For the text-containing cell, return its midpoint in [x, y] coordinate format. 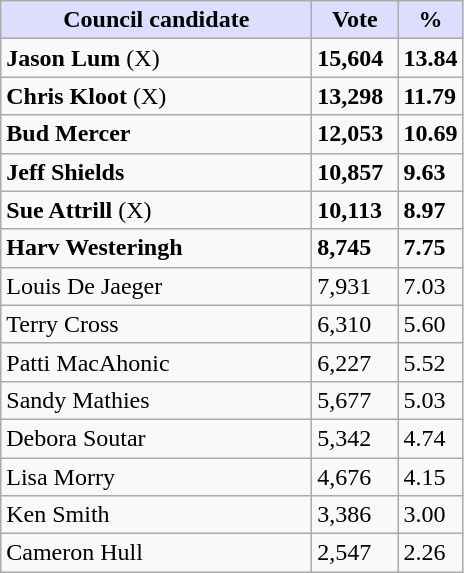
5,342 [355, 438]
Ken Smith [156, 515]
5.03 [430, 400]
% [430, 20]
3.00 [430, 515]
5.52 [430, 362]
13,298 [355, 96]
Debora Soutar [156, 438]
8.97 [430, 210]
Cameron Hull [156, 553]
Sue Attrill (X) [156, 210]
10,857 [355, 172]
Jeff Shields [156, 172]
Vote [355, 20]
9.63 [430, 172]
Patti MacAhonic [156, 362]
Jason Lum (X) [156, 58]
15,604 [355, 58]
10,113 [355, 210]
8,745 [355, 248]
6,310 [355, 324]
2.26 [430, 553]
11.79 [430, 96]
Sandy Mathies [156, 400]
7.03 [430, 286]
12,053 [355, 134]
13.84 [430, 58]
3,386 [355, 515]
7.75 [430, 248]
Council candidate [156, 20]
4,676 [355, 477]
7,931 [355, 286]
Chris Kloot (X) [156, 96]
Louis De Jaeger [156, 286]
10.69 [430, 134]
6,227 [355, 362]
Harv Westeringh [156, 248]
2,547 [355, 553]
5,677 [355, 400]
5.60 [430, 324]
4.15 [430, 477]
Terry Cross [156, 324]
Bud Mercer [156, 134]
Lisa Morry [156, 477]
4.74 [430, 438]
